Capture the cell that displays the provided text and extract its (X, Y) central coordinate. 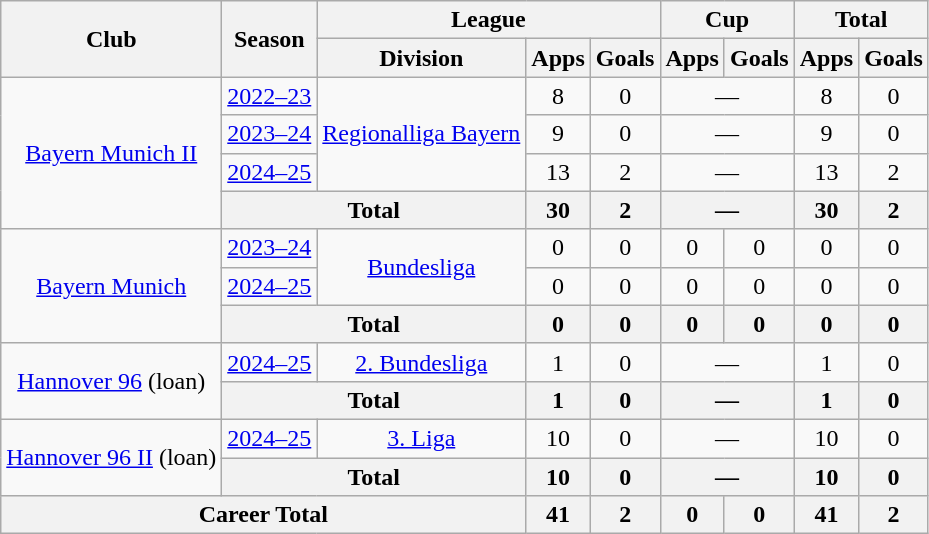
Bayern Munich II (112, 153)
Hannover 96 II (loan) (112, 457)
Bayern Munich (112, 286)
2022–23 (270, 96)
Regionalliga Bayern (422, 134)
Cup (727, 20)
3. Liga (422, 438)
2. Bundesliga (422, 362)
Bundesliga (422, 267)
Hannover 96 (loan) (112, 381)
Season (270, 39)
League (488, 20)
Career Total (264, 515)
Division (422, 58)
Club (112, 39)
